Scan for the cell matching the given text and deliver its [X, Y] coordinate at center. 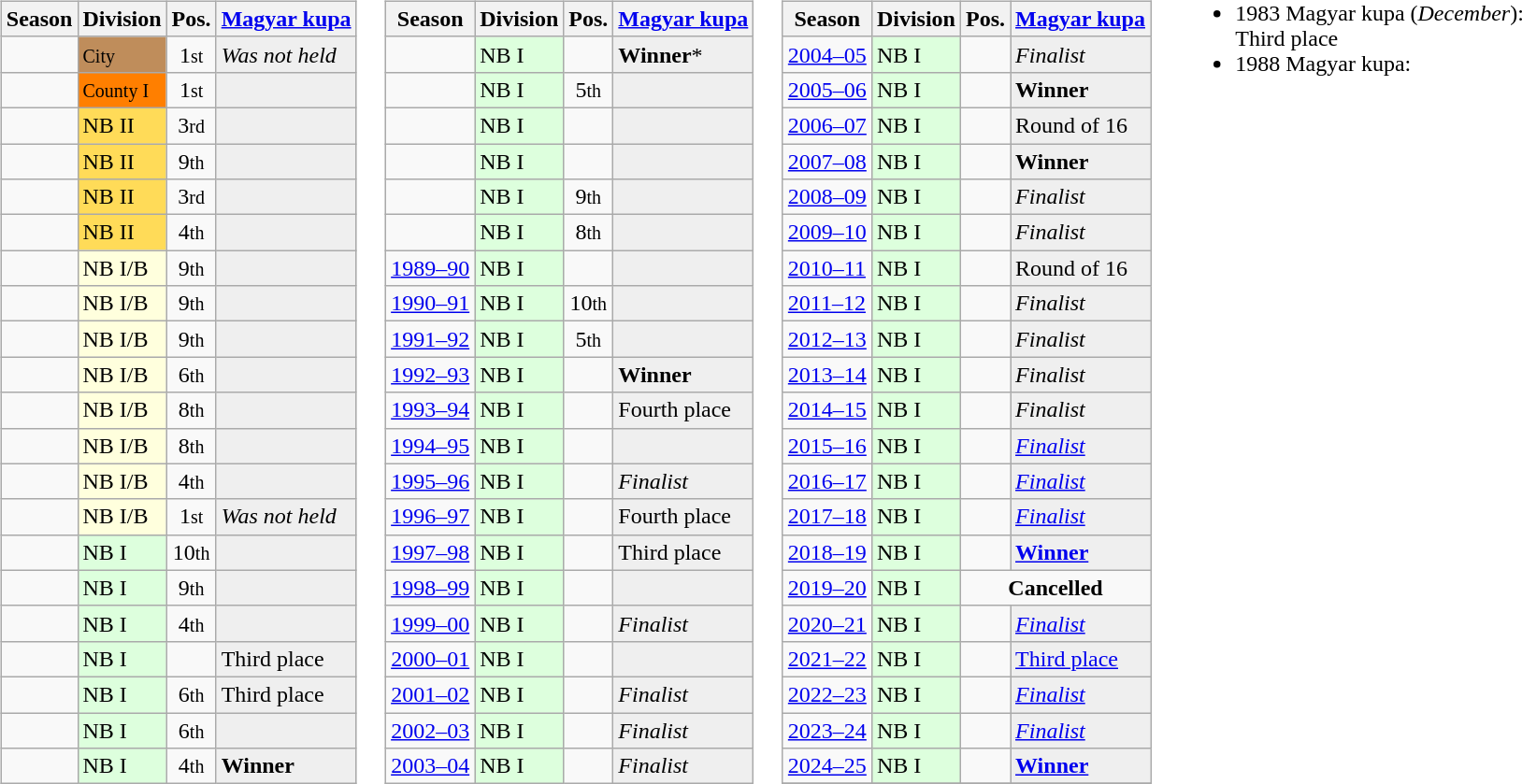
1998–99 [430, 588]
2023–24 [826, 730]
1999–00 [430, 623]
2003–04 [430, 766]
2004–05 [826, 54]
2011–12 [826, 304]
2007–08 [826, 162]
2000–01 [430, 659]
2014–15 [826, 410]
1994–95 [430, 446]
2013–14 [826, 375]
2020–21 [826, 623]
1989–90 [430, 268]
1997–98 [430, 552]
1991–92 [430, 339]
County I [122, 90]
2009–10 [826, 233]
Winner* [683, 54]
2017–18 [826, 517]
1990–91 [430, 304]
2005–06 [826, 90]
2018–19 [826, 552]
2021–22 [826, 659]
2001–02 [430, 694]
2012–13 [826, 339]
2024–25 [826, 766]
2006–07 [826, 125]
2022–23 [826, 694]
2008–09 [826, 197]
2002–03 [430, 730]
City [122, 54]
2010–11 [826, 268]
1992–93 [430, 375]
1993–94 [430, 410]
2019–20 [826, 588]
1995–96 [430, 481]
Cancelled [1055, 588]
2015–16 [826, 446]
2016–17 [826, 481]
1996–97 [430, 517]
